Capture the cell that displays the provided text and extract its [X, Y] central coordinate. 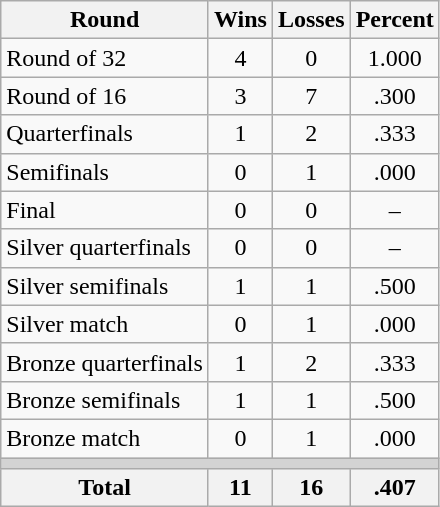
4 [240, 58]
1.000 [394, 58]
Bronze match [105, 438]
.300 [394, 96]
Final [105, 210]
3 [240, 96]
Bronze semifinals [105, 400]
Wins [240, 20]
Round of 16 [105, 96]
Percent [394, 20]
Semifinals [105, 172]
Total [105, 488]
11 [240, 488]
Quarterfinals [105, 134]
Silver semifinals [105, 286]
16 [311, 488]
Losses [311, 20]
Round of 32 [105, 58]
Round [105, 20]
Silver quarterfinals [105, 248]
.407 [394, 488]
Bronze quarterfinals [105, 362]
Silver match [105, 324]
7 [311, 96]
